Scan for the cell matching the given text and deliver its (X, Y) coordinate at center. 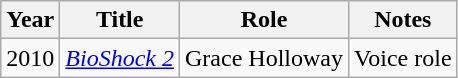
Notes (404, 20)
Grace Holloway (264, 58)
Voice role (404, 58)
BioShock 2 (120, 58)
Year (30, 20)
2010 (30, 58)
Title (120, 20)
Role (264, 20)
